Capture the cell that displays the provided text and extract its (X, Y) central coordinate. 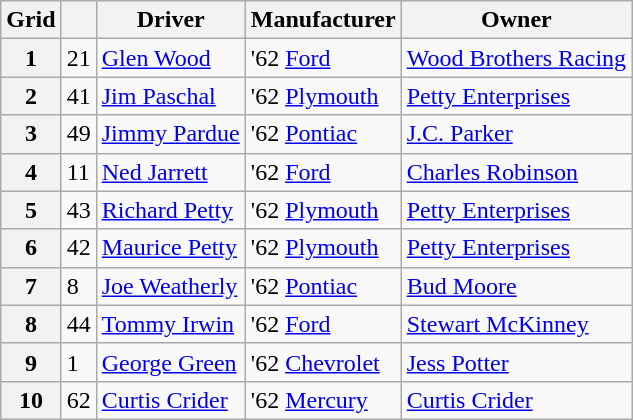
Charles Robinson (516, 172)
21 (78, 58)
Jim Paschal (170, 96)
Glen Wood (170, 58)
Stewart McKinney (516, 324)
4 (31, 172)
Driver (170, 20)
43 (78, 210)
Jimmy Pardue (170, 134)
Bud Moore (516, 286)
42 (78, 248)
Wood Brothers Racing (516, 58)
49 (78, 134)
11 (78, 172)
Tommy Irwin (170, 324)
'62 Chevrolet (323, 362)
George Green (170, 362)
6 (31, 248)
Manufacturer (323, 20)
Grid (31, 20)
Jess Potter (516, 362)
Owner (516, 20)
41 (78, 96)
7 (31, 286)
10 (31, 400)
'62 Mercury (323, 400)
3 (31, 134)
Maurice Petty (170, 248)
5 (31, 210)
Ned Jarrett (170, 172)
2 (31, 96)
Richard Petty (170, 210)
62 (78, 400)
Joe Weatherly (170, 286)
J.C. Parker (516, 134)
44 (78, 324)
9 (31, 362)
